Search for the cell housing the specified text and yield its [x, y] center coordinate. 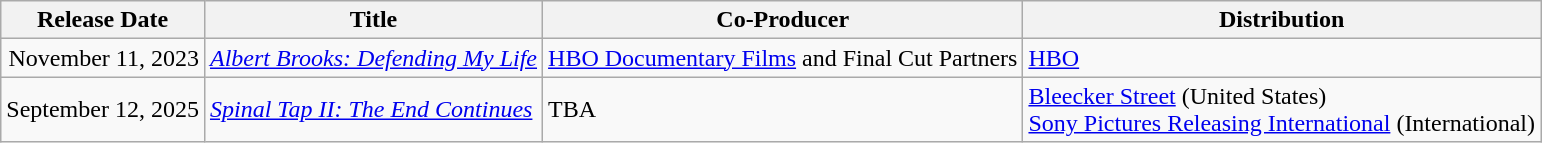
Co-Producer [783, 20]
November 11, 2023 [103, 58]
Title [373, 20]
Distribution [1282, 20]
September 12, 2025 [103, 110]
TBA [783, 110]
Bleecker Street (United States)Sony Pictures Releasing International (International) [1282, 110]
Spinal Tap II: The End Continues [373, 110]
Release Date [103, 20]
Albert Brooks: Defending My Life [373, 58]
HBO [1282, 58]
HBO Documentary Films and Final Cut Partners [783, 58]
